Return the (X, Y) coordinate for the center point of the cell that contains the specified text.  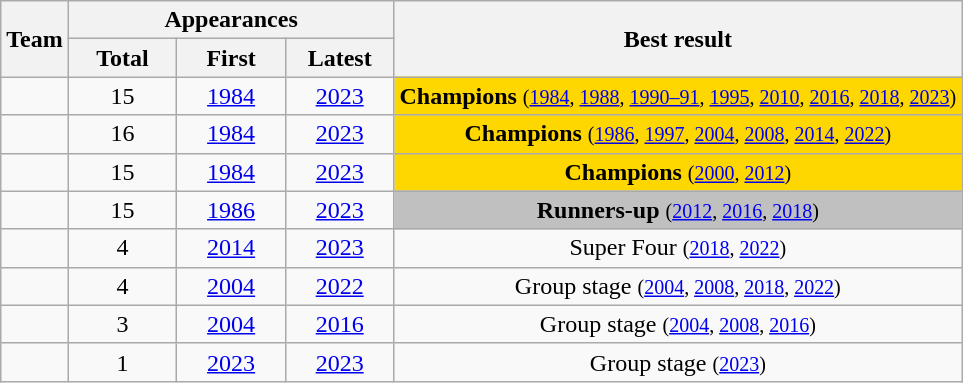
Group stage (2023) (678, 362)
16 (122, 134)
2022 (340, 286)
Runners-up (2012, 2016, 2018) (678, 210)
3 (122, 324)
Group stage (2004, 2008, 2018, 2022) (678, 286)
Best result (678, 39)
Total (122, 58)
1986 (232, 210)
Champions (1984, 1988, 1990–91, 1995, 2010, 2016, 2018, 2023) (678, 96)
Group stage (2004, 2008, 2016) (678, 324)
2014 (232, 248)
Champions (1986, 1997, 2004, 2008, 2014, 2022) (678, 134)
First (232, 58)
1 (122, 362)
Latest (340, 58)
Super Four (2018, 2022) (678, 248)
Champions (2000, 2012) (678, 172)
Appearances (231, 20)
Team (35, 39)
2016 (340, 324)
